Pinpoint the cell where the given text exists, returning its (X, Y) midpoint coordinate. 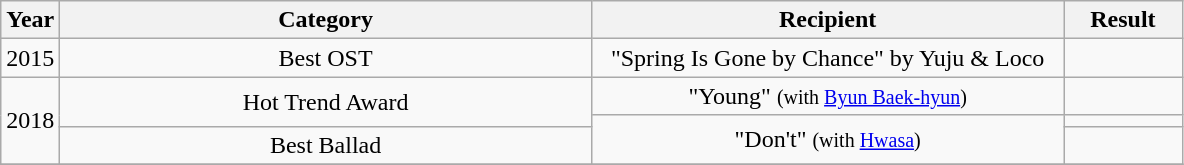
Best OST (326, 58)
2015 (30, 58)
Recipient (827, 20)
Hot Trend Award (326, 102)
Best Ballad (326, 145)
2018 (30, 120)
Result (1123, 20)
"Spring Is Gone by Chance" by Yuju & Loco (827, 58)
"Don't" (with Hwasa) (827, 140)
Category (326, 20)
"Young" (with Byun Baek-hyun) (827, 96)
Year (30, 20)
